Return [X, Y] of the center of cell containing provided text 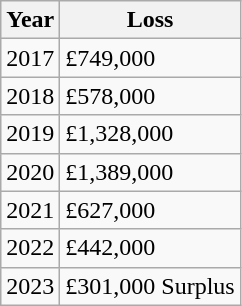
£627,000 [150, 210]
2019 [30, 134]
£442,000 [150, 248]
£1,389,000 [150, 172]
2023 [30, 286]
£301,000 Surplus [150, 286]
2020 [30, 172]
£578,000 [150, 96]
Loss [150, 20]
£1,328,000 [150, 134]
£749,000 [150, 58]
Year [30, 20]
2017 [30, 58]
2021 [30, 210]
2018 [30, 96]
2022 [30, 248]
